Provide the (x, y) coordinate of the cell's center where the given text is located.  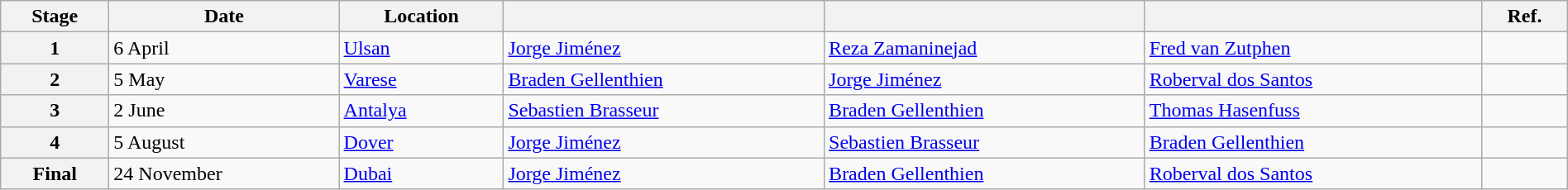
Thomas Hasenfuss (1313, 111)
Location (422, 17)
Date (224, 17)
Dubai (422, 173)
Antalya (422, 111)
Final (55, 173)
4 (55, 142)
Stage (55, 17)
6 April (224, 48)
5 May (224, 79)
Ref. (1525, 17)
Fred van Zutphen (1313, 48)
Ulsan (422, 48)
Varese (422, 79)
Dover (422, 142)
24 November (224, 173)
2 (55, 79)
3 (55, 111)
2 June (224, 111)
1 (55, 48)
5 August (224, 142)
Reza Zamaninejad (985, 48)
